Return [X, Y] of the center of cell containing provided text 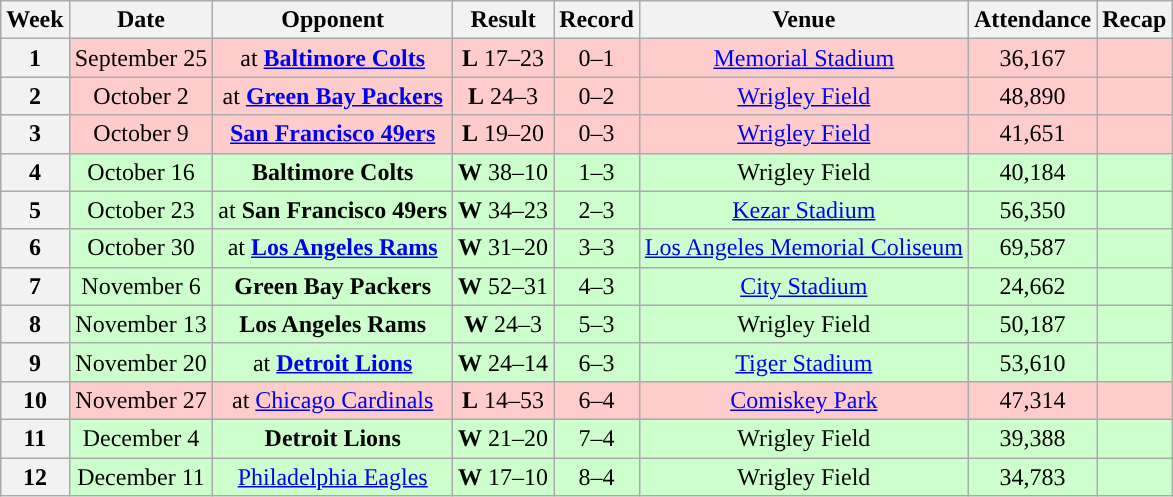
Venue [804, 20]
48,890 [1032, 96]
36,167 [1032, 58]
Tiger Stadium [804, 362]
L 24–3 [504, 96]
October 23 [141, 210]
L 19–20 [504, 134]
5–3 [597, 324]
56,350 [1032, 210]
at Chicago Cardinals [333, 400]
Week [35, 20]
W 52–31 [504, 286]
Los Angeles Memorial Coliseum [804, 248]
Date [141, 20]
October 30 [141, 248]
Result [504, 20]
October 9 [141, 134]
3–3 [597, 248]
Los Angeles Rams [333, 324]
W 24–3 [504, 324]
12 [35, 477]
November 20 [141, 362]
1 [35, 58]
November 27 [141, 400]
0–1 [597, 58]
5 [35, 210]
San Francisco 49ers [333, 134]
7–4 [597, 438]
24,662 [1032, 286]
at Baltimore Colts [333, 58]
3 [35, 134]
October 16 [141, 172]
6–4 [597, 400]
47,314 [1032, 400]
6–3 [597, 362]
December 11 [141, 477]
69,587 [1032, 248]
L 17–23 [504, 58]
11 [35, 438]
4–3 [597, 286]
4 [35, 172]
Comiskey Park [804, 400]
34,783 [1032, 477]
0–2 [597, 96]
City Stadium [804, 286]
at Green Bay Packers [333, 96]
Green Bay Packers [333, 286]
9 [35, 362]
Philadelphia Eagles [333, 477]
November 6 [141, 286]
8 [35, 324]
41,651 [1032, 134]
Attendance [1032, 20]
Opponent [333, 20]
November 13 [141, 324]
W 17–10 [504, 477]
L 14–53 [504, 400]
Memorial Stadium [804, 58]
December 4 [141, 438]
October 2 [141, 96]
Record [597, 20]
0–3 [597, 134]
8–4 [597, 477]
Recap [1134, 20]
6 [35, 248]
2–3 [597, 210]
W 38–10 [504, 172]
53,610 [1032, 362]
at Detroit Lions [333, 362]
10 [35, 400]
7 [35, 286]
39,388 [1032, 438]
40,184 [1032, 172]
50,187 [1032, 324]
Detroit Lions [333, 438]
W 21–20 [504, 438]
W 31–20 [504, 248]
Baltimore Colts [333, 172]
2 [35, 96]
W 34–23 [504, 210]
Kezar Stadium [804, 210]
at San Francisco 49ers [333, 210]
September 25 [141, 58]
1–3 [597, 172]
at Los Angeles Rams [333, 248]
W 24–14 [504, 362]
